Determine the (x, y) coordinate at the center of the cell enclosing the given text.  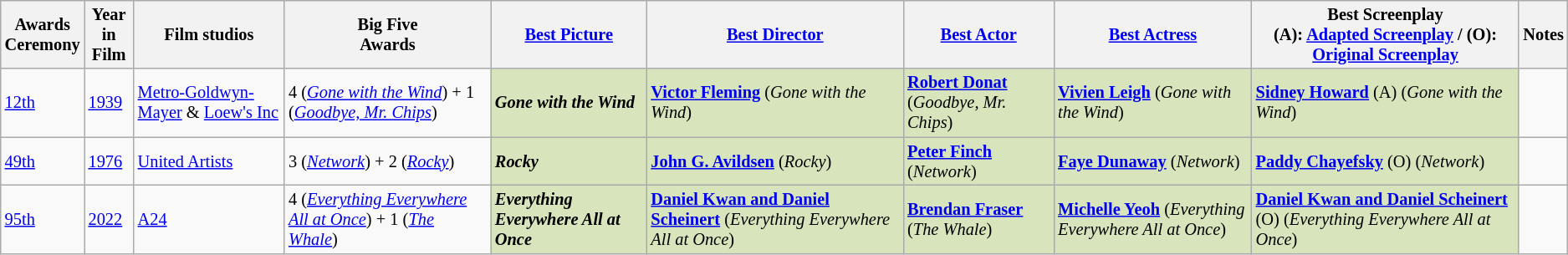
1976 (109, 161)
12th (43, 103)
Best Screenplay(A): Adapted Screenplay / (O): Original Screenplay (1386, 34)
United Artists (209, 161)
Robert Donat (Goodbye, Mr. Chips) (978, 103)
Big FiveAwards (388, 34)
Daniel Kwan and Daniel Scheinert (O) (Everything Everywhere All at Once) (1386, 219)
Yearin Film (109, 34)
Faye Dunaway (Network) (1152, 161)
Michelle Yeoh (Everything Everywhere All at Once) (1152, 219)
1939 (109, 103)
Paddy Chayefsky (O) (Network) (1386, 161)
Metro-Goldwyn-Mayer & Loew's Inc (209, 103)
4 (Everything Everywhere All at Once) + 1 (The Whale) (388, 219)
John G. Avildsen (Rocky) (776, 161)
Brendan Fraser (The Whale) (978, 219)
Everything Everywhere All at Once (569, 219)
A24 (209, 219)
95th (43, 219)
Notes (1543, 34)
2022 (109, 219)
Best Picture (569, 34)
Victor Fleming (Gone with the Wind) (776, 103)
Rocky (569, 161)
Sidney Howard (A) (Gone with the Wind) (1386, 103)
49th (43, 161)
AwardsCeremony (43, 34)
3 (Network) + 2 (Rocky) (388, 161)
Best Actor (978, 34)
4 (Gone with the Wind) + 1 (Goodbye, Mr. Chips) (388, 103)
Gone with the Wind (569, 103)
Best Director (776, 34)
Daniel Kwan and Daniel Scheinert (Everything Everywhere All at Once) (776, 219)
Best Actress (1152, 34)
Film studios (209, 34)
Peter Finch (Network) (978, 161)
Vivien Leigh (Gone with the Wind) (1152, 103)
